Provide the (X, Y) coordinate of the cell's center where the given text is located.  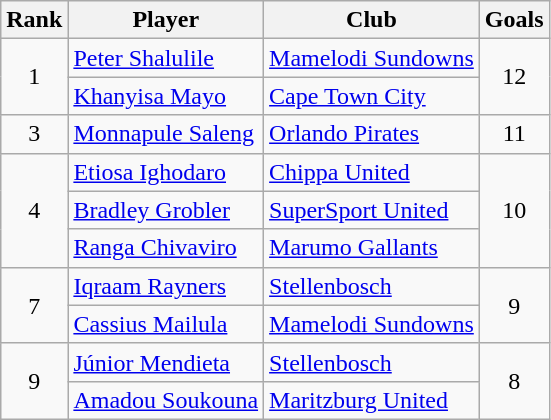
12 (514, 77)
Rank (34, 20)
Maritzburg United (372, 400)
Ranga Chivaviro (166, 248)
Amadou Soukouna (166, 400)
7 (34, 305)
1 (34, 77)
Chippa United (372, 172)
SuperSport United (372, 210)
10 (514, 210)
Iqraam Rayners (166, 286)
Bradley Grobler (166, 210)
Monnapule Saleng (166, 134)
11 (514, 134)
Cape Town City (372, 96)
4 (34, 210)
Peter Shalulile (166, 58)
Cassius Mailula (166, 324)
Etiosa Ighodaro (166, 172)
3 (34, 134)
Orlando Pirates (372, 134)
Club (372, 20)
Júnior Mendieta (166, 362)
Goals (514, 20)
8 (514, 381)
Khanyisa Mayo (166, 96)
Player (166, 20)
Marumo Gallants (372, 248)
